Provide the [X, Y] coordinate of the cell's center where the given text is located.  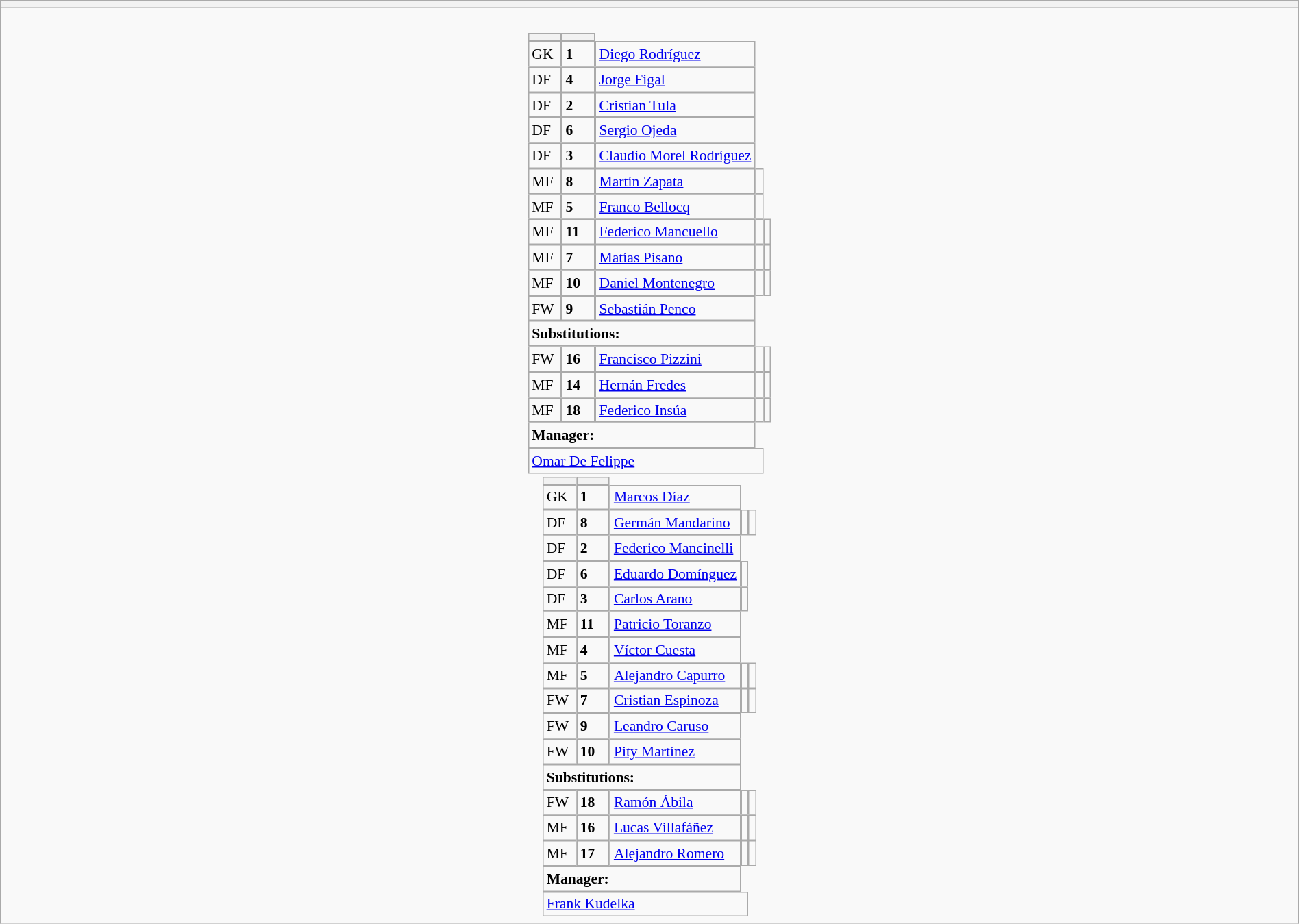
Hernán Fredes [676, 385]
Franco Bellocq [676, 207]
17 [593, 853]
Federico Mancinelli [676, 548]
Patricio Toranzo [676, 625]
Lucas Villafáñez [676, 827]
Marcos Díaz [676, 497]
Cristian Espinoza [676, 700]
Alejandro Capurro [676, 675]
Frank Kudelka [645, 904]
Omar De Felippe [645, 460]
Carlos Arano [676, 599]
Víctor Cuesta [676, 649]
Matías Pisano [676, 258]
Federico Mancuello [676, 232]
Ramón Ábila [676, 803]
Eduardo Domínguez [676, 574]
Pity Martínez [676, 752]
Claudio Morel Rodríguez [676, 156]
Daniel Montenegro [676, 282]
Francisco Pizzini [676, 359]
14 [578, 385]
Diego Rodríguez [676, 53]
Cristian Tula [676, 105]
Martín Zapata [676, 181]
Federico Insúa [676, 410]
Alejandro Romero [676, 853]
Germán Mandarino [676, 522]
Sergio Ojeda [676, 130]
Sebastián Penco [676, 308]
Leandro Caruso [676, 726]
Jorge Figal [676, 79]
